From the cell containing the given text, extract its center point as (x, y) coordinate. 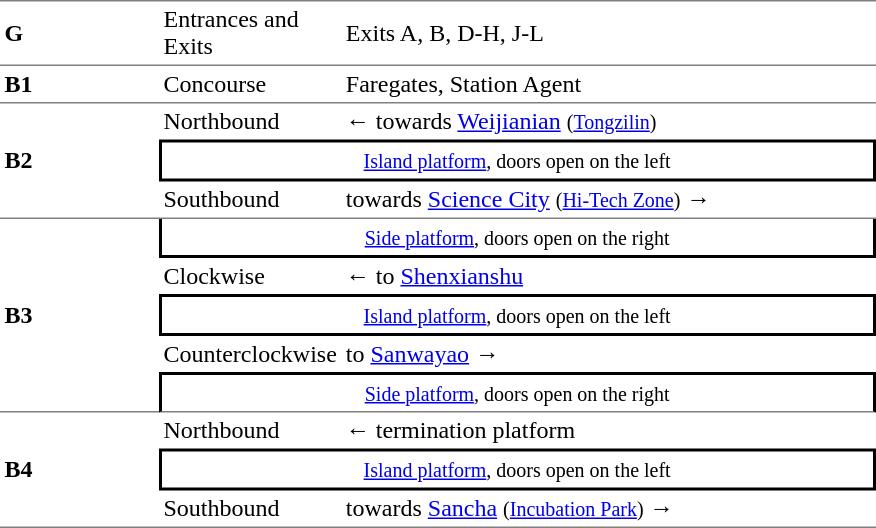
Exits A, B, D-H, J-L (608, 33)
G (80, 33)
Counterclockwise (250, 354)
B2 (80, 162)
Clockwise (250, 276)
Faregates, Station Agent (608, 85)
← to Shenxianshu (608, 276)
towards Sancha (Incubation Park) → (608, 509)
Concourse (250, 85)
B1 (80, 85)
towards Science City (Hi-Tech Zone) → (608, 201)
B4 (80, 470)
to Sanwayao → (608, 354)
Entrances and Exits (250, 33)
← towards Weijianian (Tongzilin) (608, 122)
B3 (80, 316)
← termination platform (608, 430)
